Return (x, y) of the center of cell containing provided text 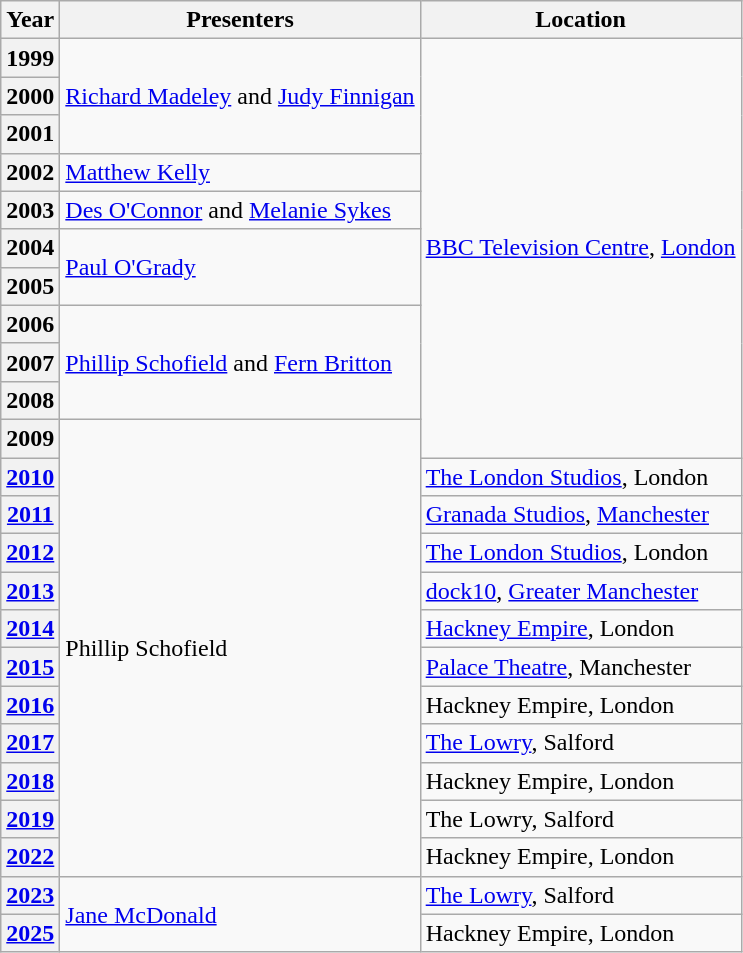
2007 (30, 362)
Paul O'Grady (240, 267)
2005 (30, 286)
Granada Studios, Manchester (580, 515)
2000 (30, 96)
Palace Theatre, Manchester (580, 667)
2017 (30, 743)
2014 (30, 629)
BBC Television Centre, London (580, 248)
2002 (30, 172)
2023 (30, 895)
2013 (30, 591)
2018 (30, 781)
1999 (30, 58)
2004 (30, 248)
2001 (30, 134)
2008 (30, 400)
2010 (30, 477)
2016 (30, 705)
2006 (30, 324)
Presenters (240, 20)
dock10, Greater Manchester (580, 591)
Jane McDonald (240, 914)
2012 (30, 553)
Location (580, 20)
Matthew Kelly (240, 172)
Year (30, 20)
2022 (30, 857)
2009 (30, 438)
Des O'Connor and Melanie Sykes (240, 210)
Phillip Schofield (240, 648)
2003 (30, 210)
2019 (30, 819)
2015 (30, 667)
2011 (30, 515)
2025 (30, 933)
Phillip Schofield and Fern Britton (240, 362)
Richard Madeley and Judy Finnigan (240, 96)
